Find where the given text appears and provide that cell's center as (X, Y) coordinate. 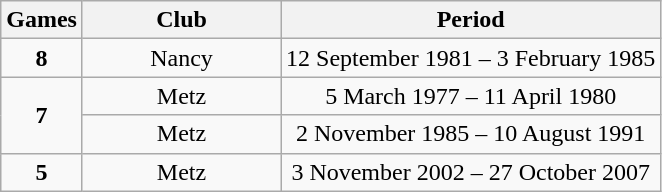
8 (42, 58)
12 September 1981 – 3 February 1985 (470, 58)
Period (470, 20)
5 March 1977 – 11 April 1980 (470, 96)
7 (42, 115)
3 November 2002 – 27 October 2007 (470, 172)
Nancy (181, 58)
5 (42, 172)
Games (42, 20)
Club (181, 20)
2 November 1985 – 10 August 1991 (470, 134)
